From the cell containing the given text, extract its center point as (x, y) coordinate. 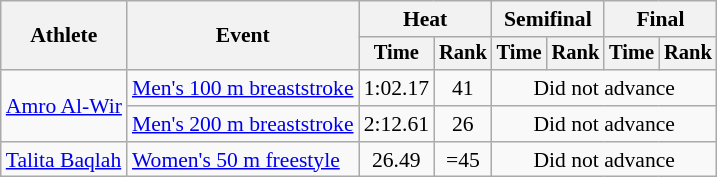
Event (243, 36)
Final (660, 19)
Men's 200 m breaststroke (243, 124)
Amro Al-Wir (64, 106)
Heat (426, 19)
41 (463, 88)
Athlete (64, 36)
2:12.61 (396, 124)
26 (463, 124)
Men's 100 m breaststroke (243, 88)
Semifinal (548, 19)
1:02.17 (396, 88)
